Extract the (X, Y) coordinate from the center of the cell holding the provided text.  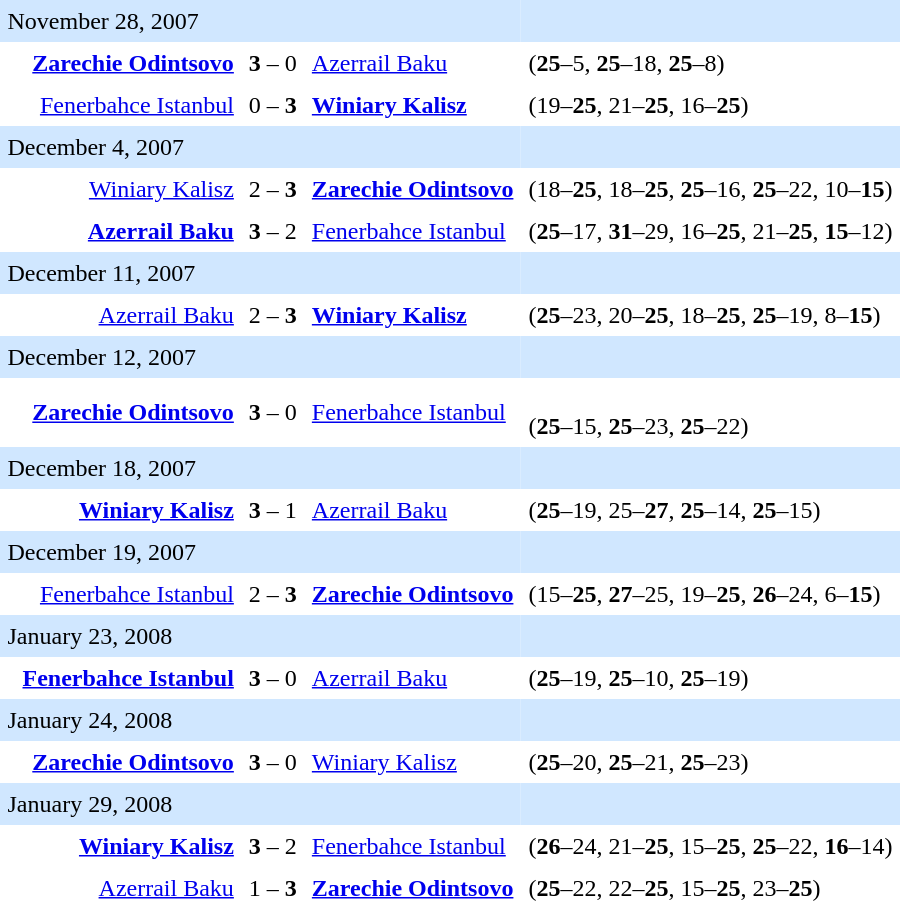
(25–19, 25–27, 25–14, 25–15) (710, 510)
(26–24, 21–25, 15–25, 25–22, 16–14) (710, 846)
(25–19, 25–10, 25–19) (710, 678)
December 11, 2007 (260, 273)
0 – 3 (272, 105)
December 19, 2007 (260, 552)
3 – 1 (272, 510)
(19–25, 21–25, 16–25) (710, 105)
(25–20, 25–21, 25–23) (710, 762)
December 18, 2007 (260, 468)
November 28, 2007 (260, 21)
(25–15, 25–23, 25–22) (710, 412)
January 23, 2008 (260, 636)
(25–23, 20–25, 18–25, 25–19, 8–15) (710, 315)
December 4, 2007 (260, 147)
(25–5, 25–18, 25–8) (710, 63)
January 29, 2008 (260, 804)
(25–17, 31–29, 16–25, 21–25, 15–12) (710, 231)
December 12, 2007 (260, 357)
January 24, 2008 (260, 720)
(15–25, 27–25, 19–25, 26–24, 6–15) (710, 594)
(18–25, 18–25, 25–16, 25–22, 10–15) (710, 189)
